Determine the [X, Y] coordinate at the center of the cell enclosing the given text.  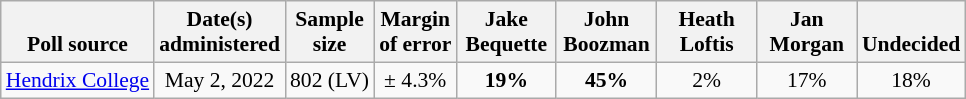
Date(s)administered [220, 32]
18% [911, 80]
JanMorgan [807, 32]
Poll source [78, 32]
JohnBoozman [606, 32]
± 4.3% [415, 80]
HeathLoftis [707, 32]
802 (LV) [330, 80]
2% [707, 80]
19% [506, 80]
Marginof error [415, 32]
Hendrix College [78, 80]
Undecided [911, 32]
Samplesize [330, 32]
JakeBequette [506, 32]
17% [807, 80]
May 2, 2022 [220, 80]
45% [606, 80]
